Determine the (x, y) coordinate at the center of the cell enclosing the given text.  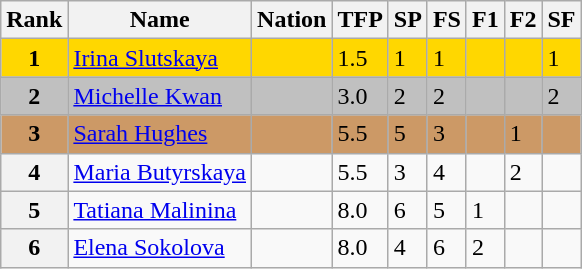
Sarah Hughes (160, 134)
Rank (34, 20)
Michelle Kwan (160, 96)
F1 (485, 20)
SP (408, 20)
Nation (292, 20)
Elena Sokolova (160, 248)
Name (160, 20)
TFP (360, 20)
1.5 (360, 58)
3.0 (360, 96)
Maria Butyrskaya (160, 172)
F2 (523, 20)
SF (562, 20)
Tatiana Malinina (160, 210)
FS (446, 20)
Irina Slutskaya (160, 58)
